Detect which cell encompasses the target text, then output its [x, y] center coordinate. 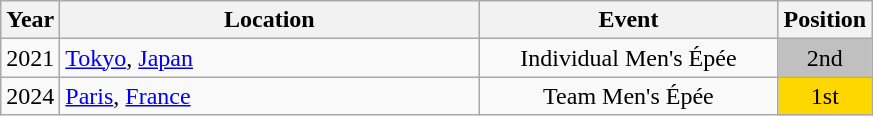
Event [628, 20]
Team Men's Épée [628, 96]
Tokyo, Japan [270, 58]
2nd [825, 58]
2024 [30, 96]
Location [270, 20]
Year [30, 20]
Position [825, 20]
2021 [30, 58]
1st [825, 96]
Paris, France [270, 96]
Individual Men's Épée [628, 58]
